Pinpoint the cell where the given text exists, returning its [x, y] midpoint coordinate. 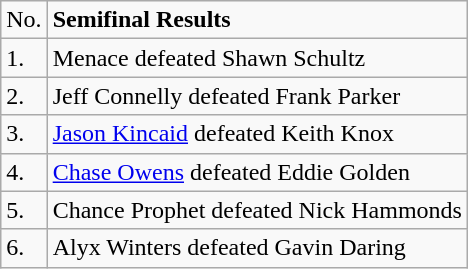
Alyx Winters defeated Gavin Daring [257, 248]
3. [24, 134]
6. [24, 248]
Semifinal Results [257, 20]
4. [24, 172]
Chase Owens defeated Eddie Golden [257, 172]
5. [24, 210]
Menace defeated Shawn Schultz [257, 58]
1. [24, 58]
Jeff Connelly defeated Frank Parker [257, 96]
2. [24, 96]
Jason Kincaid defeated Keith Knox [257, 134]
No. [24, 20]
Chance Prophet defeated Nick Hammonds [257, 210]
